Detect which cell encompasses the target text, then output its (x, y) center coordinate. 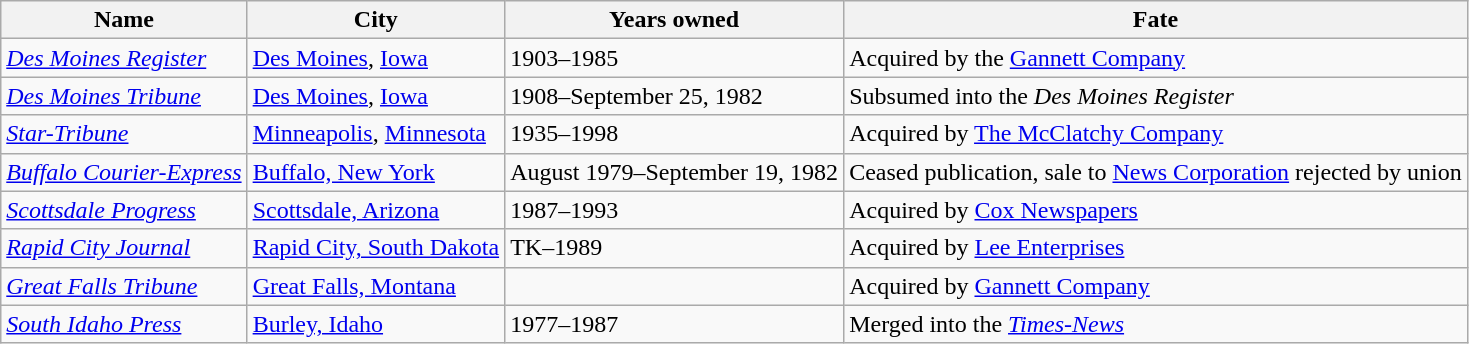
Rapid City, South Dakota (376, 248)
Fate (1156, 20)
1908–September 25, 1982 (674, 96)
1903–1985 (674, 58)
Minneapolis, Minnesota (376, 134)
Rapid City Journal (124, 248)
Great Falls Tribune (124, 286)
Star-Tribune (124, 134)
Acquired by Gannett Company (1156, 286)
1935–1998 (674, 134)
Ceased publication, sale to News Corporation rejected by union (1156, 172)
Acquired by the Gannett Company (1156, 58)
Acquired by Lee Enterprises (1156, 248)
Des Moines Tribune (124, 96)
Subsumed into the Des Moines Register (1156, 96)
Great Falls, Montana (376, 286)
Burley, Idaho (376, 324)
TK–1989 (674, 248)
Buffalo, New York (376, 172)
1987–1993 (674, 210)
Acquired by Cox Newspapers (1156, 210)
Years owned (674, 20)
Scottsdale Progress (124, 210)
South Idaho Press (124, 324)
1977–1987 (674, 324)
Scottsdale, Arizona (376, 210)
Name (124, 20)
City (376, 20)
Merged into the Times-News (1156, 324)
Buffalo Courier-Express (124, 172)
August 1979–September 19, 1982 (674, 172)
Acquired by The McClatchy Company (1156, 134)
Des Moines Register (124, 58)
